Provide the (x, y) coordinate of the cell's center where the given text is located.  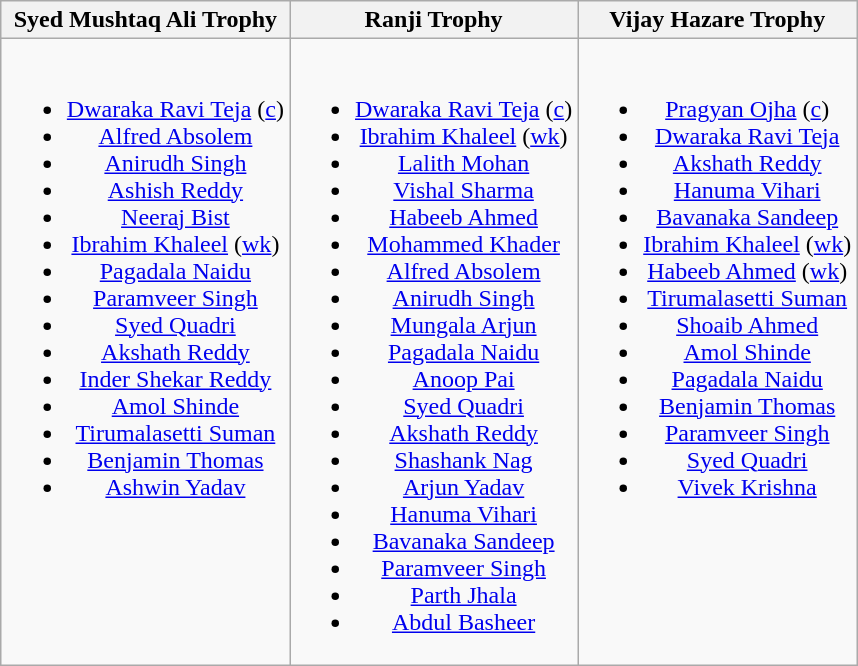
Vijay Hazare Trophy (718, 20)
Ranji Trophy (434, 20)
Syed Mushtaq Ali Trophy (145, 20)
